Scan for the cell matching the given text and deliver its (X, Y) coordinate at center. 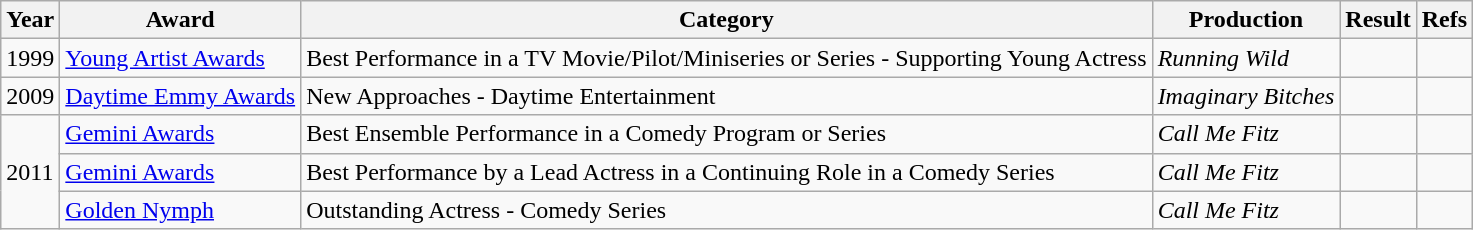
Category (726, 20)
Production (1246, 20)
2011 (30, 172)
Daytime Emmy Awards (180, 96)
Best Performance by a Lead Actress in a Continuing Role in a Comedy Series (726, 172)
Young Artist Awards (180, 58)
Refs (1444, 20)
1999 (30, 58)
Imaginary Bitches (1246, 96)
Result (1378, 20)
Best Performance in a TV Movie/Pilot/Miniseries or Series - Supporting Young Actress (726, 58)
Award (180, 20)
Best Ensemble Performance in a Comedy Program or Series (726, 134)
New Approaches - Daytime Entertainment (726, 96)
Year (30, 20)
Running Wild (1246, 58)
Outstanding Actress - Comedy Series (726, 210)
Golden Nymph (180, 210)
2009 (30, 96)
